Detect which cell encompasses the target text, then output its (X, Y) center coordinate. 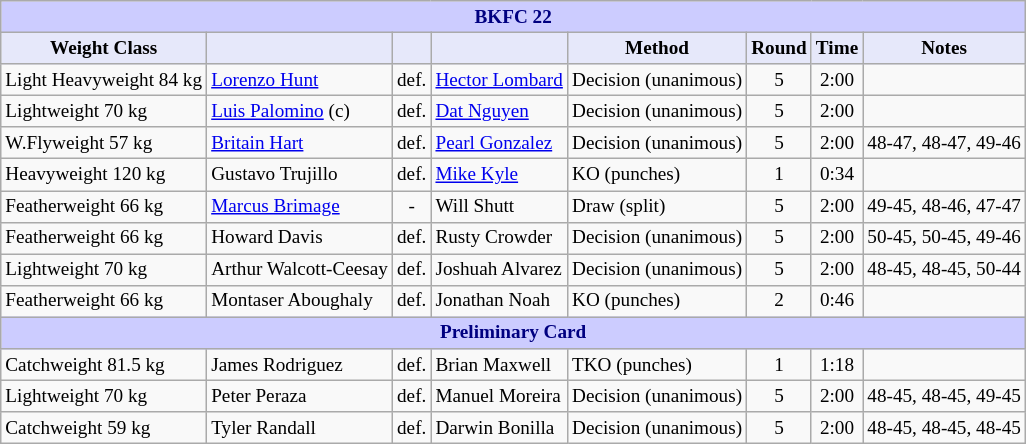
Heavyweight 120 kg (104, 175)
Weight Class (104, 48)
Rusty Crowder (500, 238)
0:34 (836, 175)
2 (780, 301)
Manuel Moreira (500, 396)
Britain Hart (300, 143)
W.Flyweight 57 kg (104, 143)
Round (780, 48)
Light Heavyweight 84 kg (104, 80)
48-45, 48-45, 49-45 (944, 396)
James Rodriguez (300, 365)
Will Shutt (500, 206)
Luis Palomino (c) (300, 111)
0:46 (836, 301)
Mike Kyle (500, 175)
Peter Peraza (300, 396)
48-45, 48-45, 50-44 (944, 270)
1:18 (836, 365)
TKO (punches) (656, 365)
Dat Nguyen (500, 111)
Hector Lombard (500, 80)
Notes (944, 48)
Catchweight 81.5 kg (104, 365)
Arthur Walcott-Ceesay (300, 270)
Howard Davis (300, 238)
Pearl Gonzalez (500, 143)
Preliminary Card (514, 333)
48-47, 48-47, 49-46 (944, 143)
Montaser Aboughaly (300, 301)
Joshuah Alvarez (500, 270)
49-45, 48-46, 47-47 (944, 206)
Marcus Brimage (300, 206)
Brian Maxwell (500, 365)
50-45, 50-45, 49-46 (944, 238)
Method (656, 48)
Gustavo Trujillo (300, 175)
Catchweight 59 kg (104, 428)
- (411, 206)
Tyler Randall (300, 428)
48-45, 48-45, 48-45 (944, 428)
Draw (split) (656, 206)
Jonathan Noah (500, 301)
Lorenzo Hunt (300, 80)
Darwin Bonilla (500, 428)
BKFC 22 (514, 17)
Time (836, 48)
